For the text-containing cell, return its midpoint in (X, Y) coordinate format. 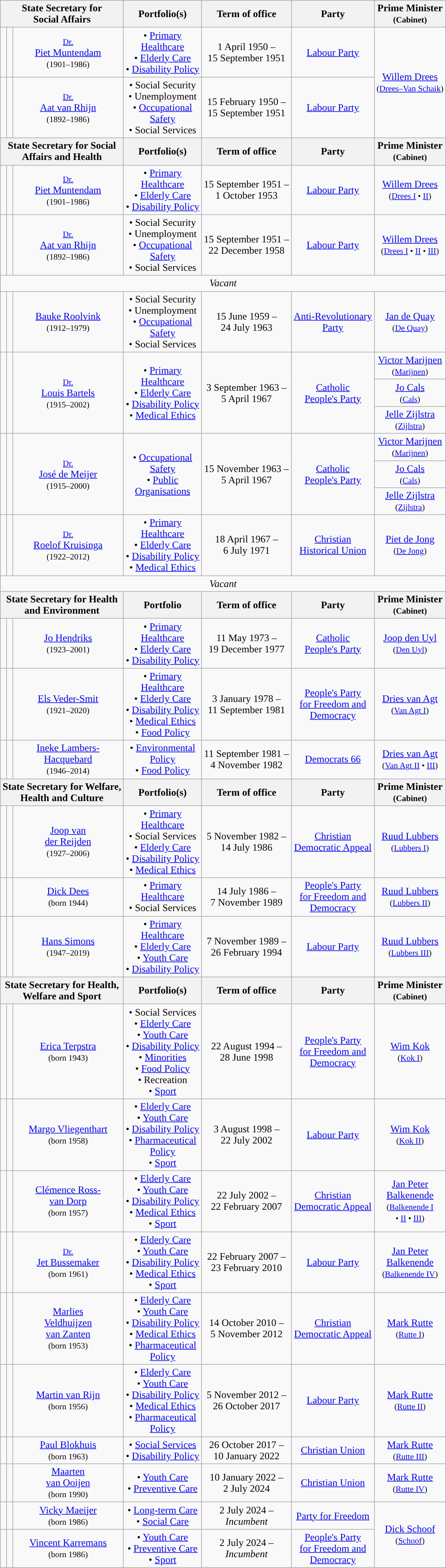
• Social Services • Elderly Care • Youth Care • Disability Policy • Minorities • Food Policy • Recreation • Sport (162, 1051)
State Secretary for Welfare, Health and Culture (62, 792)
14 October 2010 – 5 November 2012 (247, 1329)
Erica Terpstra (born 1943) (68, 1051)
Hans Simons (1947–2019) (68, 946)
26 October 2017 – 10 January 2022 (247, 1451)
Portfolio (162, 605)
Jo Hendriks (1923–2001) (68, 643)
Jan de Quay (De Quay) (410, 322)
10 January 2022 – 2 July 2024 (247, 1483)
Dick Schoof (Schoof) (410, 1535)
Ruud Lubbers (Lubbers III) (410, 946)
• Youth Care • Preventive Care (162, 1483)
Wim Kok (Kok I) (410, 1051)
• Long-term Care • Social Care (162, 1516)
Wim Kok (Kok II) (410, 1135)
Vincent Karremans (born 1986) (68, 1548)
• Primary Healthcare • Elderly Care • Disability Policy • Medical Ethics • Food Policy (162, 704)
Piet de Jong (De Jong) (410, 545)
Christian Historical Union (333, 545)
Dries van Agt (Van Agt I) (410, 704)
Margo Vliegenthart (born 1958) (68, 1135)
Bauke Roolvink (1912–1979) (68, 322)
18 April 1967 – 6 July 1971 (247, 545)
Dr. Roelof Kruisinga (1922–2012) (68, 545)
22 February 2007 – 23 February 2010 (247, 1262)
Ruud Lubbers (Lubbers I) (410, 841)
22 July 2002 – 22 February 2007 (247, 1201)
• Primary Healthcare • Social Services (162, 897)
Anti-Revolutionary Party (333, 322)
Jan Peter Balkenende (Balkenende I • II • III) (410, 1201)
15 June 1959 – 24 July 1963 (247, 322)
3 August 1998 – 22 July 2002 (247, 1135)
State Secretary for Social Affairs and Health (62, 152)
Martin van Rijn (born 1956) (68, 1401)
Dr. Jet Bussemaker (born 1961) (68, 1262)
• Primary Healthcare • Elderly Care • Youth Care • Disability Policy (162, 946)
• Youth Care • Preventive Care • Sport (162, 1548)
22 August 1994 – 28 June 1998 (247, 1051)
• Occupational Safety • Public Organisations (162, 474)
Mark Rutte (Rutte II) (410, 1401)
Dick Dees (born 1944) (68, 897)
Willem Drees (Drees–Van Schaik) (410, 82)
7 November 1989 – 26 February 1994 (247, 946)
5 November 1982 – 14 July 1986 (247, 841)
5 November 2012 – 26 October 2017 (247, 1401)
11 May 1973 – 19 December 1977 (247, 643)
• Elderly Care • Youth Care • Disability Policy • Pharmaceutical Policy • Sport (162, 1135)
15 September 1951 – 22 December 1958 (247, 245)
Maarten van Ooijen (born 1990) (68, 1483)
15 November 1963 – 5 April 1967 (247, 474)
• Environmental Policy • Food Policy (162, 759)
Willem Drees (Drees I • II • III) (410, 245)
Dries van Agt (Van Agt II • III) (410, 759)
Ineke Lambers-Hacquebard (1946–2014) (68, 759)
State Secretary for Health and Environment (62, 605)
Willem Drees (Drees I • II) (410, 190)
3 September 1963 – 5 April 1967 (247, 392)
15 September 1951 – 1 October 1953 (247, 190)
Vicky Maeijer (born 1986) (68, 1516)
Ruud Lubbers (Lubbers II) (410, 897)
Clémence Ross-van Dorp (born 1957) (68, 1201)
15 February 1950 – 15 September 1951 (247, 107)
Democrats 66 (333, 759)
1 April 1950 – 15 September 1951 (247, 52)
• Primary Healthcare • Social Services • Elderly Care • Disability Policy • Medical Ethics (162, 841)
Dr. Louis Bartels (1915–2002) (68, 392)
Paul Blokhuis (born 1963) (68, 1451)
Party for Freedom (333, 1516)
Mark Rutte (Rutte I) (410, 1329)
3 January 1978 – 11 September 1981 (247, 704)
• Social Services • Disability Policy (162, 1451)
Marlies Veldhuijzen van Zanten (born 1953) (68, 1329)
Joop den Uyl (Den Uyl) (410, 643)
11 September 1981 – 4 November 1982 (247, 759)
Joop van der Reijden (1927–2006) (68, 841)
Mark Rutte (Rutte III) (410, 1451)
Dr. José de Meijer (1915–2000) (68, 474)
Mark Rutte (Rutte IV) (410, 1483)
State Secretary for Social Affairs (62, 14)
Els Veder-Smit (1921–2020) (68, 704)
Jan Peter Balkenende (Balkenende IV) (410, 1262)
State Secretary for Health, Welfare and Sport (62, 991)
14 July 1986 – 7 November 1989 (247, 897)
